Identify which cell holds the provided text, then report its [x, y] central coordinate. 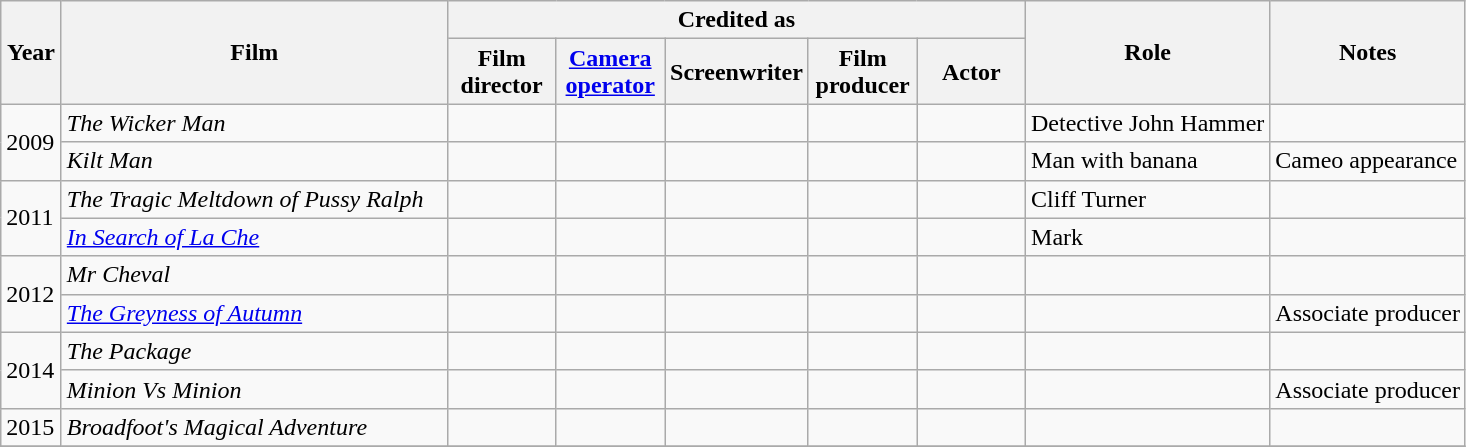
Cameo appearance [1368, 161]
Kilt Man [254, 161]
2012 [32, 294]
Role [1148, 52]
Mr Cheval [254, 275]
Year [32, 52]
Credited as [736, 20]
In Search of La Che [254, 237]
The Package [254, 351]
Mark [1148, 237]
Screenwriter [736, 72]
The Wicker Man [254, 123]
2011 [32, 218]
Camera operator [610, 72]
2014 [32, 370]
Notes [1368, 52]
Minion Vs Minion [254, 389]
Detective John Hammer [1148, 123]
Actor [972, 72]
Broadfoot's Magical Adventure [254, 427]
Film producer [862, 72]
Film [254, 52]
2015 [32, 427]
The Tragic Meltdown of Pussy Ralph [254, 199]
Film director [502, 72]
2009 [32, 142]
Cliff Turner [1148, 199]
Man with banana [1148, 161]
The Greyness of Autumn [254, 313]
